Search for the cell housing the specified text and yield its [X, Y] center coordinate. 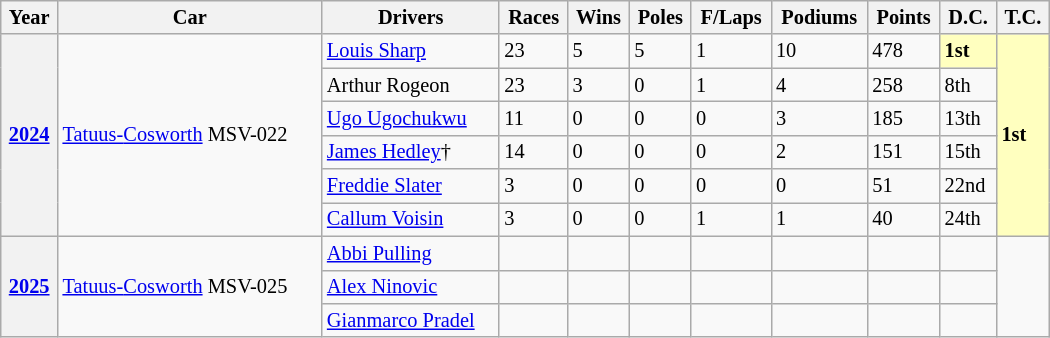
258 [904, 85]
Drivers [410, 17]
8th [968, 85]
Poles [660, 17]
478 [904, 51]
Car [190, 17]
Podiums [819, 17]
10 [819, 51]
Tatuus-Cosworth MSV-022 [190, 135]
4 [819, 85]
Points [904, 17]
Gianmarco Pradel [410, 320]
14 [533, 152]
151 [904, 152]
T.C. [1024, 17]
2025 [30, 286]
Callum Voisin [410, 219]
Tatuus-Cosworth MSV-025 [190, 286]
Alex Ninovic [410, 287]
Year [30, 17]
James Hedley† [410, 152]
24th [968, 219]
Louis Sharp [410, 51]
Abbi Pulling [410, 253]
D.C. [968, 17]
F/Laps [731, 17]
22nd [968, 186]
Ugo Ugochukwu [410, 118]
11 [533, 118]
2024 [30, 135]
Wins [599, 17]
51 [904, 186]
15th [968, 152]
40 [904, 219]
Races [533, 17]
185 [904, 118]
2 [819, 152]
13th [968, 118]
Freddie Slater [410, 186]
Arthur Rogeon [410, 85]
